Find where the given text appears and provide that cell's center as (x, y) coordinate. 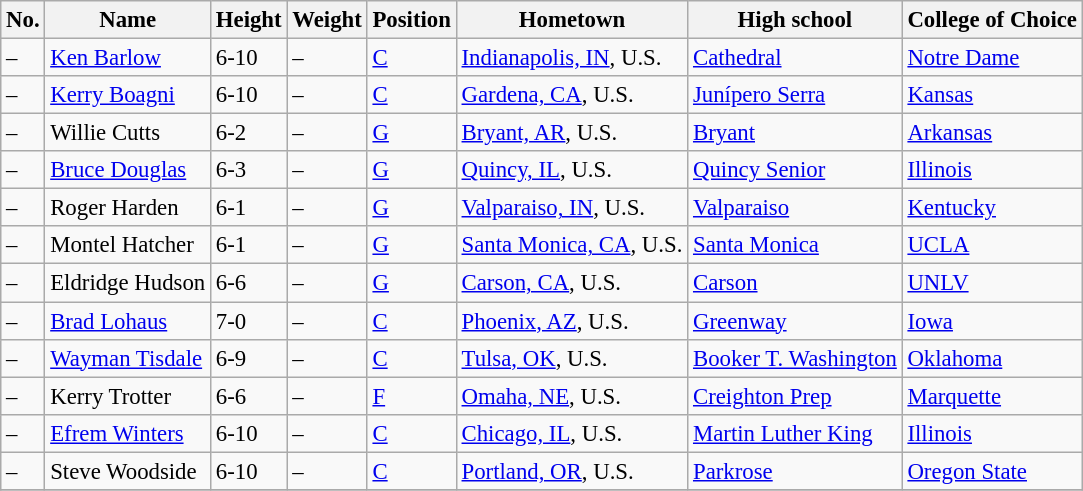
Creighton Prep (795, 396)
Hometown (572, 20)
Chicago, IL, U.S. (572, 433)
Kerry Trotter (128, 396)
Efrem Winters (128, 433)
F (412, 396)
Oregon State (992, 471)
Indianapolis, IN, U.S. (572, 58)
Kansas (992, 95)
Santa Monica (795, 245)
Junípero Serra (795, 95)
Oklahoma (992, 358)
College of Choice (992, 20)
Valparaiso, IN, U.S. (572, 208)
Portland, OR, U.S. (572, 471)
Kentucky (992, 208)
Bryant, AR, U.S. (572, 133)
Height (249, 20)
Willie Cutts (128, 133)
Bruce Douglas (128, 170)
Greenway (795, 321)
No. (23, 20)
Brad Lohaus (128, 321)
Marquette (992, 396)
Kerry Boagni (128, 95)
Name (128, 20)
Wayman Tisdale (128, 358)
High school (795, 20)
Notre Dame (992, 58)
Valparaiso (795, 208)
6-9 (249, 358)
UNLV (992, 283)
Phoenix, AZ, U.S. (572, 321)
Weight (327, 20)
Martin Luther King (795, 433)
Carson (795, 283)
Parkrose (795, 471)
6-2 (249, 133)
Booker T. Washington (795, 358)
Eldridge Hudson (128, 283)
Omaha, NE, U.S. (572, 396)
Santa Monica, CA, U.S. (572, 245)
Gardena, CA, U.S. (572, 95)
Bryant (795, 133)
UCLA (992, 245)
Montel Hatcher (128, 245)
Cathedral (795, 58)
Quincy, IL, U.S. (572, 170)
Roger Harden (128, 208)
Arkansas (992, 133)
Carson, CA, U.S. (572, 283)
Position (412, 20)
Quincy Senior (795, 170)
Tulsa, OK, U.S. (572, 358)
Ken Barlow (128, 58)
7-0 (249, 321)
Iowa (992, 321)
Steve Woodside (128, 471)
6-3 (249, 170)
